Return the (X, Y) coordinate for the center point of the cell that contains the specified text.  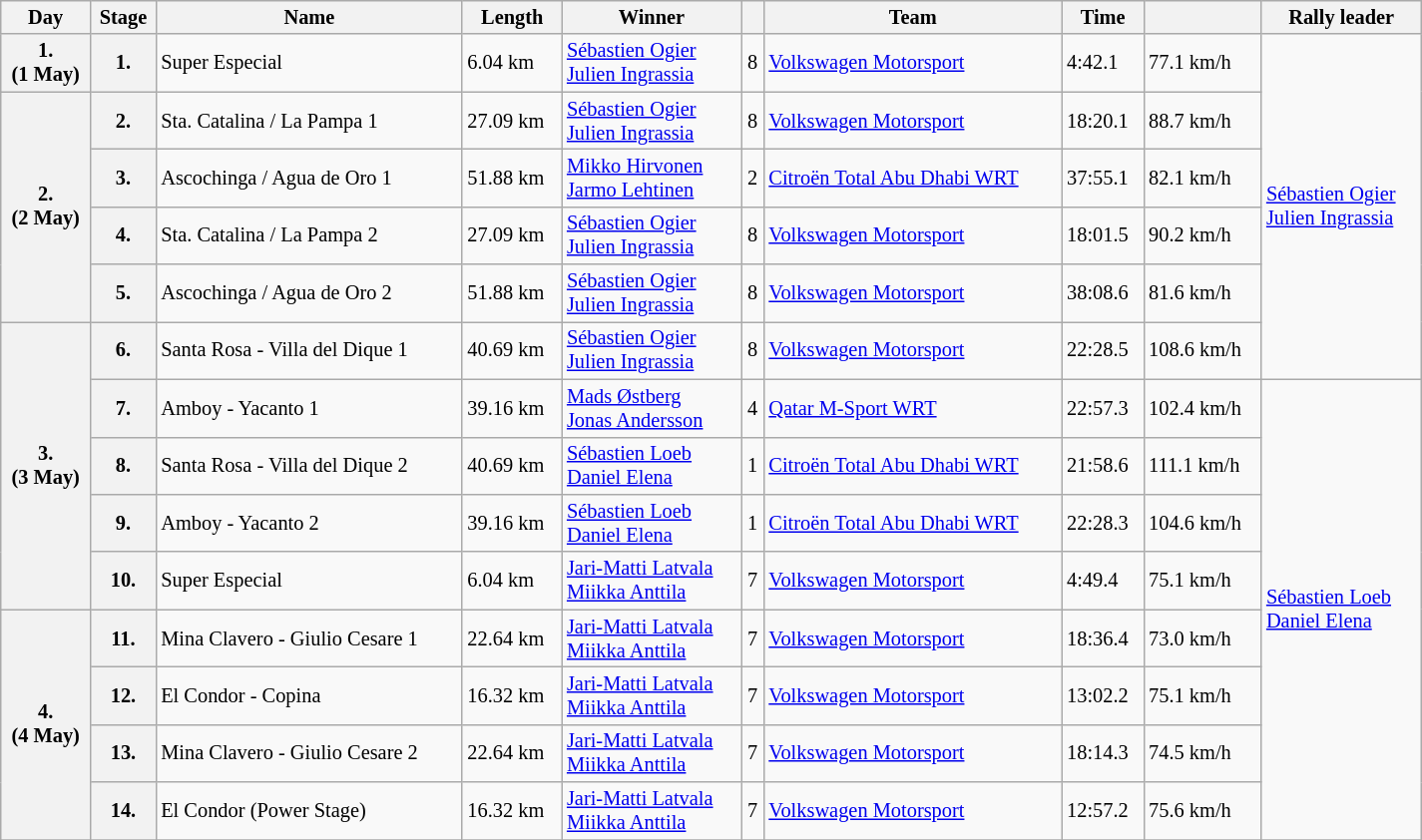
38:08.6 (1103, 293)
22:28.5 (1103, 350)
4 (752, 408)
1. (124, 63)
11. (124, 638)
8. (124, 466)
7. (124, 408)
12:57.2 (1103, 811)
Santa Rosa - Villa del Dique 1 (309, 350)
4:42.1 (1103, 63)
10. (124, 581)
Name (309, 17)
18:36.4 (1103, 638)
4. (124, 235)
22:28.3 (1103, 523)
73.0 km/h (1202, 638)
2.(2 May) (46, 208)
5. (124, 293)
104.6 km/h (1202, 523)
Santa Rosa - Villa del Dique 2 (309, 466)
Team (912, 17)
El Condor (Power Stage) (309, 811)
37:55.1 (1103, 178)
82.1 km/h (1202, 178)
102.4 km/h (1202, 408)
77.1 km/h (1202, 63)
3.(3 May) (46, 465)
4.(4 May) (46, 724)
3. (124, 178)
Day (46, 17)
12. (124, 695)
El Condor - Copina (309, 695)
Mina Clavero - Giulio Cesare 2 (309, 753)
2. (124, 121)
Winner (652, 17)
75.6 km/h (1202, 811)
21:58.6 (1103, 466)
18:01.5 (1103, 235)
14. (124, 811)
22:57.3 (1103, 408)
81.6 km/h (1202, 293)
Amboy - Yacanto 1 (309, 408)
90.2 km/h (1202, 235)
4:49.4 (1103, 581)
88.7 km/h (1202, 121)
Ascochinga / Agua de Oro 1 (309, 178)
Mina Clavero - Giulio Cesare 1 (309, 638)
18:14.3 (1103, 753)
Ascochinga / Agua de Oro 2 (309, 293)
Mikko Hirvonen Jarmo Lehtinen (652, 178)
Qatar M-Sport WRT (912, 408)
13. (124, 753)
Time (1103, 17)
Stage (124, 17)
Length (512, 17)
6. (124, 350)
Mads Østberg Jonas Andersson (652, 408)
Rally leader (1341, 17)
Sta. Catalina / La Pampa 1 (309, 121)
111.1 km/h (1202, 466)
2 (752, 178)
Amboy - Yacanto 2 (309, 523)
13:02.2 (1103, 695)
1.(1 May) (46, 63)
108.6 km/h (1202, 350)
18:20.1 (1103, 121)
74.5 km/h (1202, 753)
9. (124, 523)
Sta. Catalina / La Pampa 2 (309, 235)
